From the cell containing the given text, extract its center point as [x, y] coordinate. 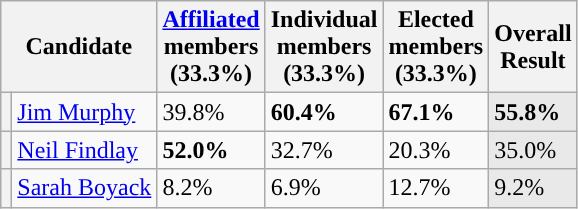
8.2% [211, 188]
12.7% [436, 188]
55.8% [533, 112]
60.4% [324, 112]
20.3% [436, 150]
Individual members (33.3%) [324, 47]
6.9% [324, 188]
35.0% [533, 150]
Candidate [79, 47]
32.7% [324, 150]
Sarah Boyack [84, 188]
Jim Murphy [84, 112]
39.8% [211, 112]
Elected members (33.3%) [436, 47]
67.1% [436, 112]
9.2% [533, 188]
Affiliated members (33.3%) [211, 47]
52.0% [211, 150]
Neil Findlay [84, 150]
Overall Result [533, 47]
